Identify which cell holds the provided text, then report its [x, y] central coordinate. 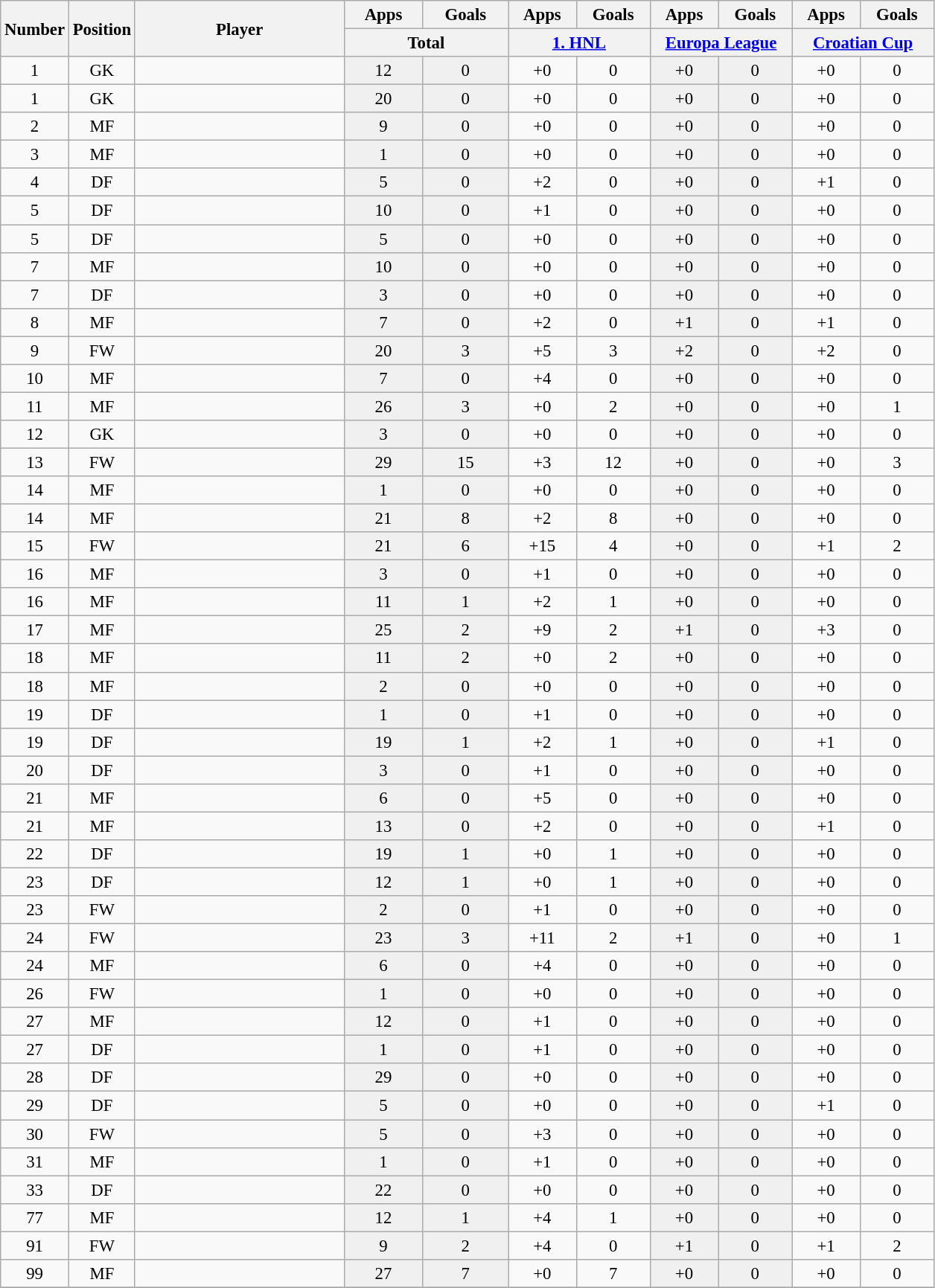
Position [101, 28]
Player [240, 28]
31 [35, 1162]
Total [426, 43]
30 [35, 1134]
25 [383, 630]
Croatian Cup [864, 43]
28 [35, 1078]
1. HNL [579, 43]
17 [35, 630]
33 [35, 1190]
Europa League [721, 43]
+11 [543, 938]
99 [35, 1274]
+15 [543, 546]
77 [35, 1217]
+9 [543, 630]
91 [35, 1246]
Number [35, 28]
